Capture the cell that displays the provided text and extract its [x, y] central coordinate. 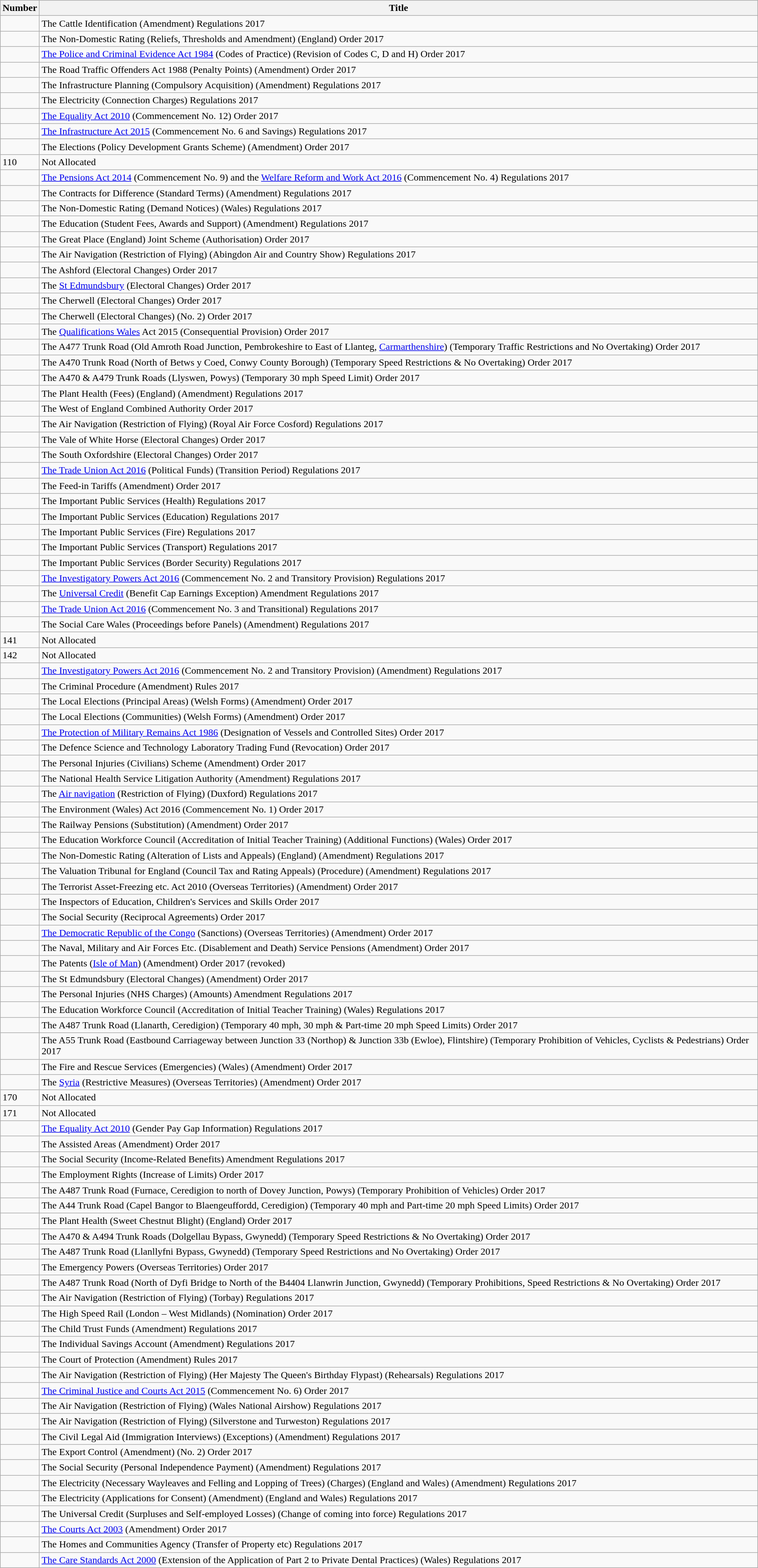
The A470 & A494 Trunk Roads (Dolgellau Bypass, Gwynedd) (Temporary Speed Restrictions & No Overtaking) Order 2017 [398, 1236]
The A487 Trunk Road (Llanllyfni Bypass, Gwynedd) (Temporary Speed Restrictions and No Overtaking) Order 2017 [398, 1252]
The Air Navigation (Restriction of Flying) (Wales National Airshow) Regulations 2017 [398, 1406]
The Non-Domestic Rating (Alteration of Lists and Appeals) (England) (Amendment) Regulations 2017 [398, 855]
Title [398, 8]
The Air navigation (Restriction of Flying) (Duxford) Regulations 2017 [398, 794]
The Courts Act 2003 (Amendment) Order 2017 [398, 1529]
The Electricity (Necessary Wayleaves and Felling and Lopping of Trees) (Charges) (England and Wales) (Amendment) Regulations 2017 [398, 1483]
The Great Place (England) Joint Scheme (Authorisation) Order 2017 [398, 239]
The Equality Act 2010 (Commencement No. 12) Order 2017 [398, 116]
The Non-Domestic Rating (Demand Notices) (Wales) Regulations 2017 [398, 208]
The Cherwell (Electoral Changes) (No. 2) Order 2017 [398, 316]
The South Oxfordshire (Electoral Changes) Order 2017 [398, 455]
The Education (Student Fees, Awards and Support) (Amendment) Regulations 2017 [398, 224]
The Qualifications Wales Act 2015 (Consequential Provision) Order 2017 [398, 332]
The Education Workforce Council (Accreditation of Initial Teacher Training) (Additional Functions) (Wales) Order 2017 [398, 840]
The Protection of Military Remains Act 1986 (Designation of Vessels and Controlled Sites) Order 2017 [398, 732]
The Important Public Services (Transport) Regulations 2017 [398, 547]
The Air Navigation (Restriction of Flying) (Royal Air Force Cosford) Regulations 2017 [398, 424]
The Syria (Restrictive Measures) (Overseas Territories) (Amendment) Order 2017 [398, 1082]
The Social Security (Income-Related Benefits) Amendment Regulations 2017 [398, 1159]
The Important Public Services (Health) Regulations 2017 [398, 501]
The Employment Rights (Increase of Limits) Order 2017 [398, 1174]
The Care Standards Act 2000 (Extension of the Application of Part 2 to Private Dental Practices) (Wales) Regulations 2017 [398, 1560]
The Infrastructure Act 2015 (Commencement No. 6 and Savings) Regulations 2017 [398, 131]
The Equality Act 2010 (Gender Pay Gap Information) Regulations 2017 [398, 1128]
The Cattle Identification (Amendment) Regulations 2017 [398, 23]
The Criminal Justice and Courts Act 2015 (Commencement No. 6) Order 2017 [398, 1390]
The Trade Union Act 2016 (Commencement No. 3 and Transitional) Regulations 2017 [398, 609]
The Export Control (Amendment) (No. 2) Order 2017 [398, 1452]
The Cherwell (Electoral Changes) Order 2017 [398, 301]
The Electricity (Connection Charges) Regulations 2017 [398, 100]
The Personal Injuries (Civilians) Scheme (Amendment) Order 2017 [398, 763]
The National Health Service Litigation Authority (Amendment) Regulations 2017 [398, 779]
The Social Care Wales (Proceedings before Panels) (Amendment) Regulations 2017 [398, 624]
142 [20, 655]
The Road Traffic Offenders Act 1988 (Penalty Points) (Amendment) Order 2017 [398, 70]
The Social Security (Personal Independence Payment) (Amendment) Regulations 2017 [398, 1468]
110 [20, 162]
The St Edmundsbury (Electoral Changes) (Amendment) Order 2017 [398, 979]
The Terrorist Asset-Freezing etc. Act 2010 (Overseas Territories) (Amendment) Order 2017 [398, 886]
The A470 Trunk Road (North of Betws y Coed, Conwy County Borough) (Temporary Speed Restrictions & No Overtaking) Order 2017 [398, 362]
The Patents (Isle of Man) (Amendment) Order 2017 (revoked) [398, 964]
The Ashford (Electoral Changes) Order 2017 [398, 270]
The Electricity (Applications for Consent) (Amendment) (England and Wales) Regulations 2017 [398, 1498]
The A487 Trunk Road (Furnace, Ceredigion to north of Dovey Junction, Powys) (Temporary Prohibition of Vehicles) Order 2017 [398, 1190]
The Railway Pensions (Substitution) (Amendment) Order 2017 [398, 825]
The Non-Domestic Rating (Reliefs, Thresholds and Amendment) (England) Order 2017 [398, 39]
171 [20, 1113]
The Air Navigation (Restriction of Flying) (Her Majesty The Queen's Birthday Flypast) (Rehearsals) Regulations 2017 [398, 1375]
The Infrastructure Planning (Compulsory Acquisition) (Amendment) Regulations 2017 [398, 85]
The Plant Health (Sweet Chestnut Blight) (England) Order 2017 [398, 1221]
The Contracts for Difference (Standard Terms) (Amendment) Regulations 2017 [398, 193]
The Valuation Tribunal for England (Council Tax and Rating Appeals) (Procedure) (Amendment) Regulations 2017 [398, 871]
The Environment (Wales) Act 2016 (Commencement No. 1) Order 2017 [398, 809]
The Criminal Procedure (Amendment) Rules 2017 [398, 686]
The Naval, Military and Air Forces Etc. (Disablement and Death) Service Pensions (Amendment) Order 2017 [398, 948]
The Universal Credit (Benefit Cap Earnings Exception) Amendment Regulations 2017 [398, 594]
The Democratic Republic of the Congo (Sanctions) (Overseas Territories) (Amendment) Order 2017 [398, 932]
The Defence Science and Technology Laboratory Trading Fund (Revocation) Order 2017 [398, 748]
The Important Public Services (Education) Regulations 2017 [398, 517]
The Individual Savings Account (Amendment) Regulations 2017 [398, 1344]
The Assisted Areas (Amendment) Order 2017 [398, 1144]
The Pensions Act 2014 (Commencement No. 9) and the Welfare Reform and Work Act 2016 (Commencement No. 4) Regulations 2017 [398, 177]
The Emergency Powers (Overseas Territories) Order 2017 [398, 1267]
The Fire and Rescue Services (Emergencies) (Wales) (Amendment) Order 2017 [398, 1067]
The West of England Combined Authority Order 2017 [398, 408]
The Elections (Policy Development Grants Scheme) (Amendment) Order 2017 [398, 147]
The Air Navigation (Restriction of Flying) (Silverstone and Turweston) Regulations 2017 [398, 1421]
Number [20, 8]
170 [20, 1098]
The Vale of White Horse (Electoral Changes) Order 2017 [398, 439]
The Important Public Services (Fire) Regulations 2017 [398, 532]
The A44 Trunk Road (Capel Bangor to Blaengeuffordd, Ceredigion) (Temporary 40 mph and Part-time 20 mph Speed Limits) Order 2017 [398, 1206]
The High Speed Rail (London – West Midlands) (Nomination) Order 2017 [398, 1313]
The Inspectors of Education, Children's Services and Skills Order 2017 [398, 902]
The Personal Injuries (NHS Charges) (Amounts) Amendment Regulations 2017 [398, 994]
The Investigatory Powers Act 2016 (Commencement No. 2 and Transitory Provision) Regulations 2017 [398, 578]
The Local Elections (Principal Areas) (Welsh Forms) (Amendment) Order 2017 [398, 702]
The Investigatory Powers Act 2016 (Commencement No. 2 and Transitory Provision) (Amendment) Regulations 2017 [398, 670]
The Air Navigation (Restriction of Flying) (Torbay) Regulations 2017 [398, 1298]
The Universal Credit (Surpluses and Self-employed Losses) (Change of coming into force) Regulations 2017 [398, 1514]
The A470 & A479 Trunk Roads (Llyswen, Powys) (Temporary 30 mph Speed Limit) Order 2017 [398, 378]
The Important Public Services (Border Security) Regulations 2017 [398, 563]
The Air Navigation (Restriction of Flying) (Abingdon Air and Country Show) Regulations 2017 [398, 255]
The Plant Health (Fees) (England) (Amendment) Regulations 2017 [398, 393]
The Feed-in Tariffs (Amendment) Order 2017 [398, 486]
The St Edmundsbury (Electoral Changes) Order 2017 [398, 285]
The A487 Trunk Road (Llanarth, Ceredigion) (Temporary 40 mph, 30 mph & Part-time 20 mph Speed Limits) Order 2017 [398, 1025]
The Social Security (Reciprocal Agreements) Order 2017 [398, 917]
The Education Workforce Council (Accreditation of Initial Teacher Training) (Wales) Regulations 2017 [398, 1010]
141 [20, 640]
The Court of Protection (Amendment) Rules 2017 [398, 1360]
The Trade Union Act 2016 (Political Funds) (Transition Period) Regulations 2017 [398, 470]
The Local Elections (Communities) (Welsh Forms) (Amendment) Order 2017 [398, 717]
The Homes and Communities Agency (Transfer of Property etc) Regulations 2017 [398, 1545]
The Child Trust Funds (Amendment) Regulations 2017 [398, 1329]
The Police and Criminal Evidence Act 1984 (Codes of Practice) (Revision of Codes C, D and H) Order 2017 [398, 54]
The Civil Legal Aid (Immigration Interviews) (Exceptions) (Amendment) Regulations 2017 [398, 1437]
